Capture the cell that displays the provided text and extract its (x, y) central coordinate. 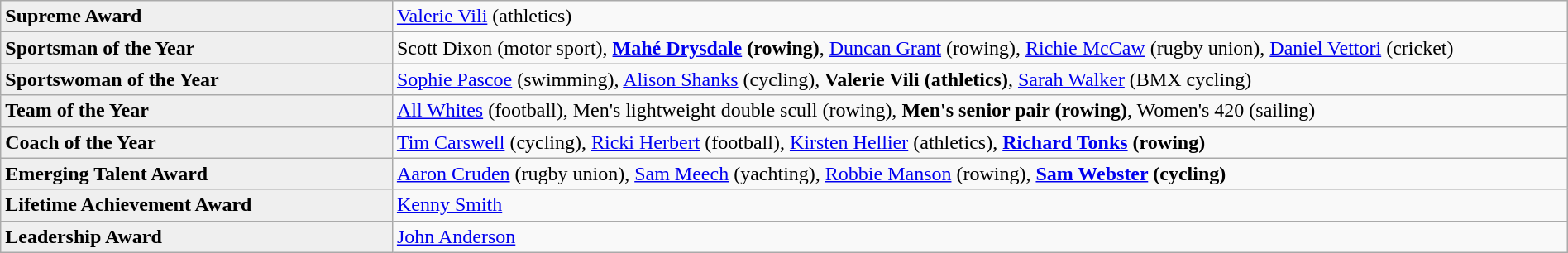
Sophie Pascoe (swimming), Alison Shanks (cycling), Valerie Vili (athletics), Sarah Walker (BMX cycling) (979, 79)
Sportsman of the Year (197, 48)
Coach of the Year (197, 142)
Scott Dixon (motor sport), Mahé Drysdale (rowing), Duncan Grant (rowing), Richie McCaw (rugby union), Daniel Vettori (cricket) (979, 48)
Team of the Year (197, 111)
Aaron Cruden (rugby union), Sam Meech (yachting), Robbie Manson (rowing), Sam Webster (cycling) (979, 174)
All Whites (football), Men's lightweight double scull (rowing), Men's senior pair (rowing), Women's 420 (sailing) (979, 111)
Emerging Talent Award (197, 174)
Sportswoman of the Year (197, 79)
Supreme Award (197, 17)
Lifetime Achievement Award (197, 205)
John Anderson (979, 236)
Leadership Award (197, 236)
Tim Carswell (cycling), Ricki Herbert (football), Kirsten Hellier (athletics), Richard Tonks (rowing) (979, 142)
Valerie Vili (athletics) (979, 17)
Kenny Smith (979, 205)
